For the text-containing cell, return its midpoint in [X, Y] coordinate format. 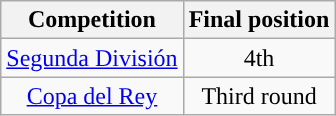
Third round [259, 96]
Copa del Rey [92, 96]
Competition [92, 20]
Final position [259, 20]
Segunda División [92, 58]
4th [259, 58]
